Identify which cell holds the provided text, then report its (X, Y) central coordinate. 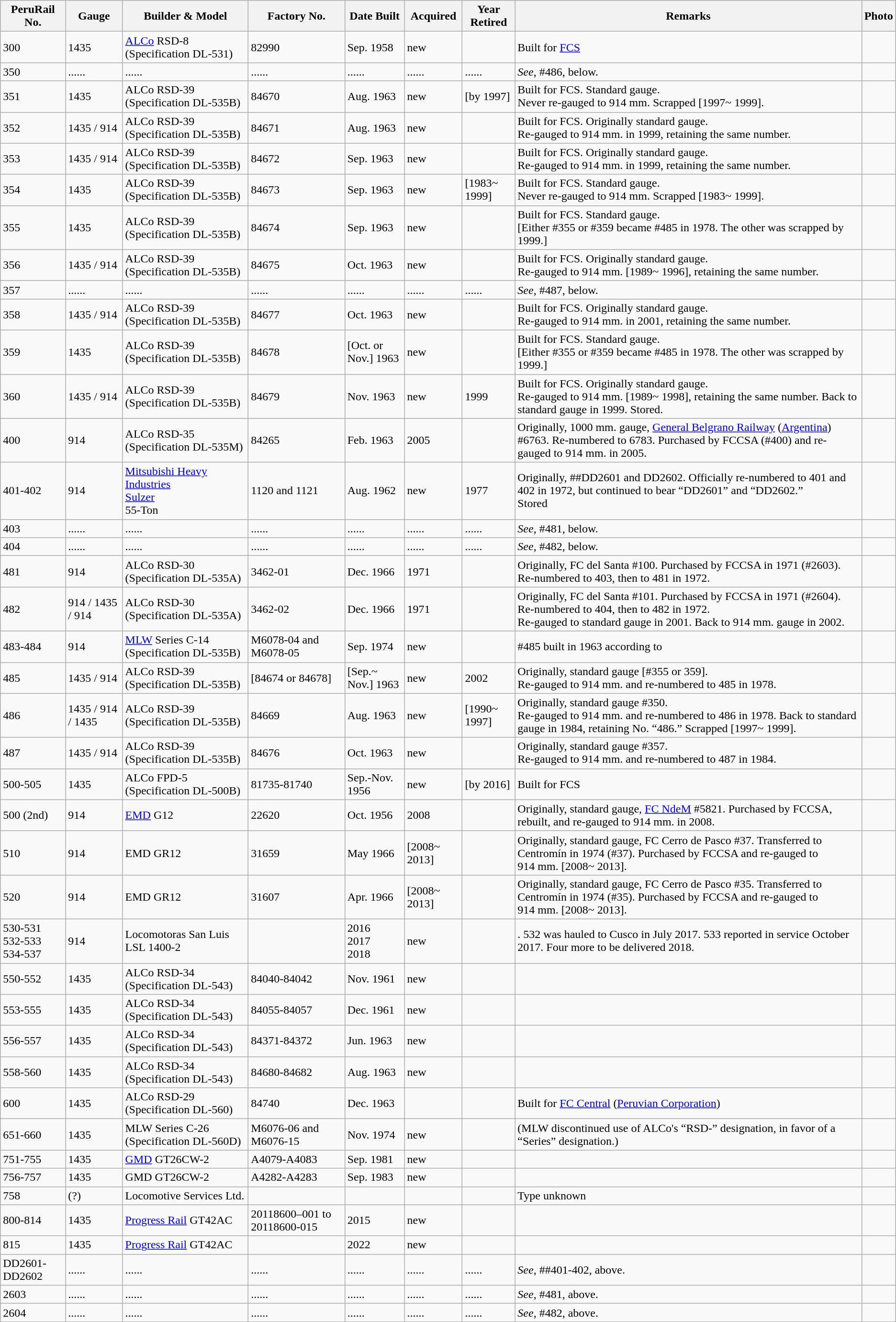
Originally, ##DD2601 and DD2602. Officially re-numbered to 401 and 402 in 1972, but continued to bear “DD2601” and “DD2602.”Stored (688, 491)
Built for FCS. Originally standard gauge.Re-gauged to 914 mm. [1989~ 1996], retaining the same number. (688, 265)
Originally, standard gauge, FC NdeM #5821. Purchased by FCCSA, rebuilt, and re-gauged to 914 mm. in 2008. (688, 815)
See, #482, below. (688, 547)
Jun. 1963 (374, 1041)
3462-01 (297, 572)
ALCo FPD-5 (Specification DL-500B) (186, 784)
84670 (297, 97)
483-484 (33, 646)
Feb. 1963 (374, 441)
Nov. 1963 (374, 396)
556-557 (33, 1041)
22620 (297, 815)
914 / 1435 / 914 (94, 609)
486 (33, 715)
[Sep.~ Nov.] 1963 (374, 678)
May 1966 (374, 853)
EMD G12 (186, 815)
352 (33, 127)
1977 (489, 491)
2005 (434, 441)
Locomotive Services Ltd. (186, 1196)
84740 (297, 1103)
84675 (297, 265)
84680-84682 (297, 1073)
751-755 (33, 1159)
Acquired (434, 16)
M6076-06 and M6076-15 (297, 1135)
500-505 (33, 784)
Remarks (688, 16)
558-560 (33, 1073)
Originally, standard gauge, FC Cerro de Pasco #37. Transferred to Centromín in 1974 (#37). Purchased by FCCSA and re-gauged to 914 mm. [2008~ 2013]. (688, 853)
84040-84042 (297, 979)
Originally, FC del Santa #100. Purchased by FCCSA in 1971 (#2603). Re-numbered to 403, then to 481 in 1972. (688, 572)
[1983~ 1999] (489, 190)
(MLW discontinued use of ALCo's “RSD-” designation, in favor of a “Series” designation.) (688, 1135)
A4282-A4283 (297, 1177)
3462-02 (297, 609)
553-555 (33, 1010)
2604 (33, 1312)
Built for FCS. Standard gauge.Never re-gauged to 914 mm. Scrapped [1997~ 1999]. (688, 97)
See, #486, below. (688, 72)
Built for FCS. Originally standard gauge.Re-gauged to 914 mm. [1989~ 1998], retaining the same number. Back to standard gauge in 1999. Stored. (688, 396)
84678 (297, 352)
Year Retired (489, 16)
Dec. 1963 (374, 1103)
31659 (297, 853)
82990 (297, 47)
Built for FCS. Standard gauge.Never re-gauged to 914 mm. Scrapped [1983~ 1999]. (688, 190)
20118600–001 to 20118600-015 (297, 1220)
84671 (297, 127)
300 (33, 47)
Originally, standard gauge #357.Re-gauged to 914 mm. and re-numbered to 487 in 1984. (688, 753)
201620172018 (374, 941)
ALCo RSD-8 (Specification DL-531) (186, 47)
A4079-A4083 (297, 1159)
#485 built in 1963 according to (688, 646)
[by 1997] (489, 97)
758 (33, 1196)
404 (33, 547)
403 (33, 529)
Dec. 1961 (374, 1010)
ALCo RSD-35 (Specification DL-535M) (186, 441)
84676 (297, 753)
Built for FC Central (Peruvian Corporation) (688, 1103)
81735-81740 (297, 784)
Type unknown (688, 1196)
Sep. 1974 (374, 646)
350 (33, 72)
Aug. 1962 (374, 491)
Mitsubishi Heavy IndustriesSulzer55-Ton (186, 491)
[Oct. or Nov.] 1963 (374, 352)
1435 / 914 / 1435 (94, 715)
84674 (297, 227)
Oct. 1956 (374, 815)
Sep. 1981 (374, 1159)
(?) (94, 1196)
482 (33, 609)
Photo (879, 16)
M6078-04 and M6078-05 (297, 646)
See, ##401-402, above. (688, 1270)
Date Built (374, 16)
357 (33, 290)
756-757 (33, 1177)
See, #482, above. (688, 1312)
360 (33, 396)
359 (33, 352)
530-531532-533534-537 (33, 941)
400 (33, 441)
84679 (297, 396)
2002 (489, 678)
Builder & Model (186, 16)
Factory No. (297, 16)
2603 (33, 1294)
487 (33, 753)
800-814 (33, 1220)
Sep.-Nov. 1956 (374, 784)
Sep. 1958 (374, 47)
2015 (374, 1220)
84677 (297, 314)
MLW Series C-26 (Specification DL-560D) (186, 1135)
500 (2nd) (33, 815)
PeruRail No. (33, 16)
Nov. 1974 (374, 1135)
356 (33, 265)
1999 (489, 396)
See, #481, above. (688, 1294)
510 (33, 853)
84673 (297, 190)
2022 (374, 1245)
84669 (297, 715)
[1990~ 1997] (489, 715)
353 (33, 159)
358 (33, 314)
401-402 (33, 491)
MLW Series C-14 (Specification DL-535B) (186, 646)
31607 (297, 897)
Locomotoras San Luis LSL 1400-2 (186, 941)
354 (33, 190)
351 (33, 97)
. 532 was hauled to Cusco in July 2017. 533 reported in service October 2017. Four more to be delivered 2018. (688, 941)
Nov. 1961 (374, 979)
485 (33, 678)
815 (33, 1245)
See, #481, below. (688, 529)
355 (33, 227)
2008 (434, 815)
See, #487, below. (688, 290)
1120 and 1121 (297, 491)
600 (33, 1103)
651-660 (33, 1135)
[84674 or 84678] (297, 678)
481 (33, 572)
84672 (297, 159)
84055-84057 (297, 1010)
Gauge (94, 16)
[by 2016] (489, 784)
Originally, standard gauge [#355 or 359].Re-gauged to 914 mm. and re-numbered to 485 in 1978. (688, 678)
Built for FCS. Originally standard gauge.Re-gauged to 914 mm. in 2001, retaining the same number. (688, 314)
84371-84372 (297, 1041)
550-552 (33, 979)
84265 (297, 441)
Originally, standard gauge, FC Cerro de Pasco #35. Transferred to Centromín in 1974 (#35). Purchased by FCCSA and re-gauged to 914 mm. [2008~ 2013]. (688, 897)
DD2601-DD2602 (33, 1270)
Sep. 1983 (374, 1177)
520 (33, 897)
ALCo RSD-29 (Specification DL-560) (186, 1103)
Apr. 1966 (374, 897)
